Locate the cell with the specified text and output its (X, Y) center coordinate. 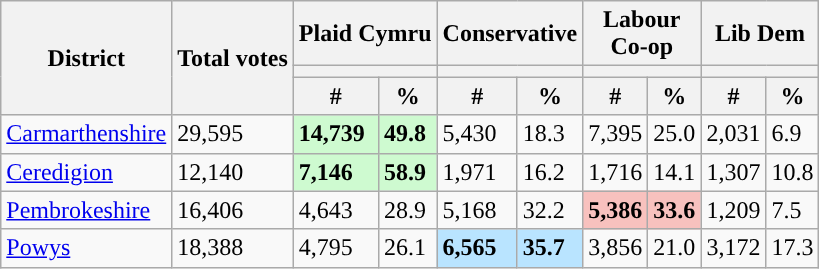
7,146 (336, 172)
26.1 (408, 248)
6,565 (477, 248)
5,168 (477, 210)
District (86, 58)
LabourCo-op (642, 34)
Plaid Cymru (365, 34)
2,031 (734, 134)
49.8 (408, 134)
Total votes (233, 58)
Pembrokeshire (86, 210)
32.2 (550, 210)
16,406 (233, 210)
Ceredigion (86, 172)
29,595 (233, 134)
35.7 (550, 248)
12,140 (233, 172)
10.8 (792, 172)
5,386 (616, 210)
14,739 (336, 134)
1,971 (477, 172)
1,307 (734, 172)
Carmarthenshire (86, 134)
14.1 (674, 172)
7,395 (616, 134)
Powys (86, 248)
Lib Dem (760, 34)
18.3 (550, 134)
4,795 (336, 248)
17.3 (792, 248)
3,856 (616, 248)
3,172 (734, 248)
18,388 (233, 248)
21.0 (674, 248)
28.9 (408, 210)
6.9 (792, 134)
7.5 (792, 210)
Conservative (510, 34)
16.2 (550, 172)
58.9 (408, 172)
4,643 (336, 210)
5,430 (477, 134)
1,209 (734, 210)
1,716 (616, 172)
33.6 (674, 210)
25.0 (674, 134)
